For the text-containing cell, return its midpoint in [x, y] coordinate format. 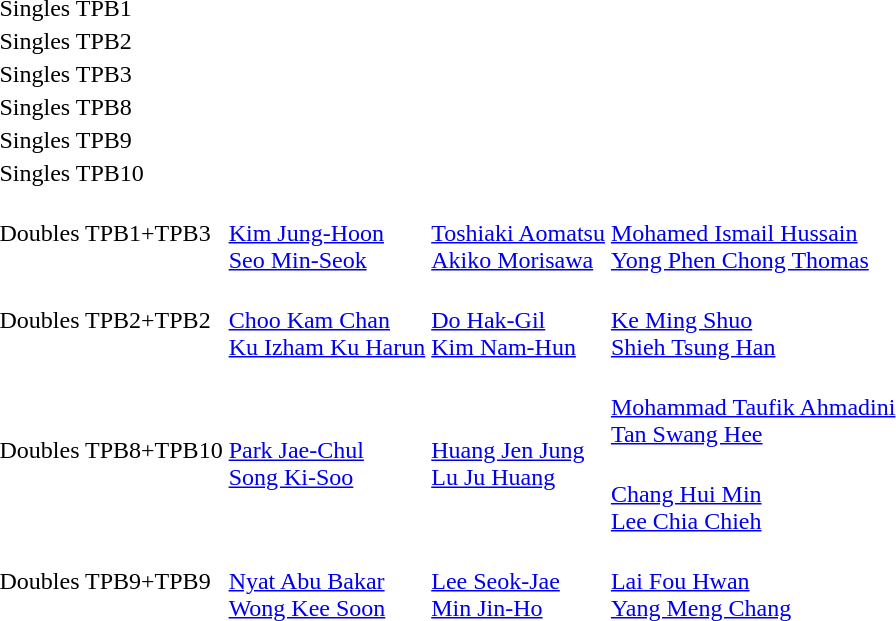
Do Hak-Gil Kim Nam-Hun [518, 320]
Park Jae-Chul Song Ki-Soo [327, 450]
Toshiaki Aomatsu Akiko Morisawa [518, 233]
Choo Kam Chan Ku Izham Ku Harun [327, 320]
Kim Jung-Hoon Seo Min-Seok [327, 233]
Huang Jen Jung Lu Ju Huang [518, 450]
